Search for the cell housing the specified text and yield its (x, y) center coordinate. 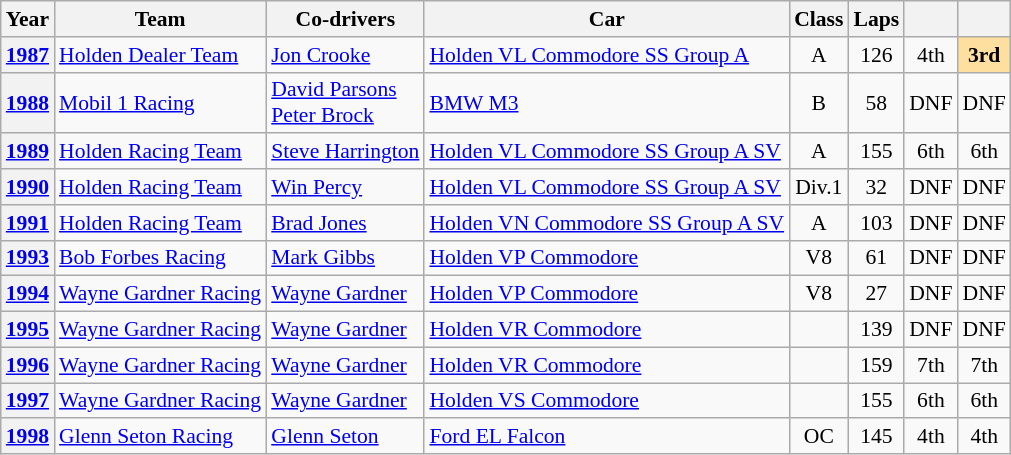
BMW M3 (606, 102)
58 (876, 102)
Holden VN Commodore SS Group A SV (606, 223)
61 (876, 258)
Ford EL Falcon (606, 437)
3rd (984, 55)
Mark Gibbs (345, 258)
1991 (28, 223)
126 (876, 55)
Year (28, 19)
Brad Jones (345, 223)
1995 (28, 330)
1988 (28, 102)
Team (160, 19)
1996 (28, 365)
Glenn Seton (345, 437)
159 (876, 365)
139 (876, 330)
Holden VL Commodore SS Group A (606, 55)
B (818, 102)
1989 (28, 152)
Win Percy (345, 187)
Car (606, 19)
103 (876, 223)
Div.1 (818, 187)
1998 (28, 437)
145 (876, 437)
1990 (28, 187)
David Parsons Peter Brock (345, 102)
Holden VS Commodore (606, 401)
Holden Dealer Team (160, 55)
Jon Crooke (345, 55)
32 (876, 187)
OC (818, 437)
Steve Harrington (345, 152)
Class (818, 19)
Laps (876, 19)
Co-drivers (345, 19)
Bob Forbes Racing (160, 258)
Glenn Seton Racing (160, 437)
27 (876, 294)
1987 (28, 55)
1994 (28, 294)
1993 (28, 258)
1997 (28, 401)
Mobil 1 Racing (160, 102)
